Output the [x, y] coordinate of the center of the cell containing the given text.  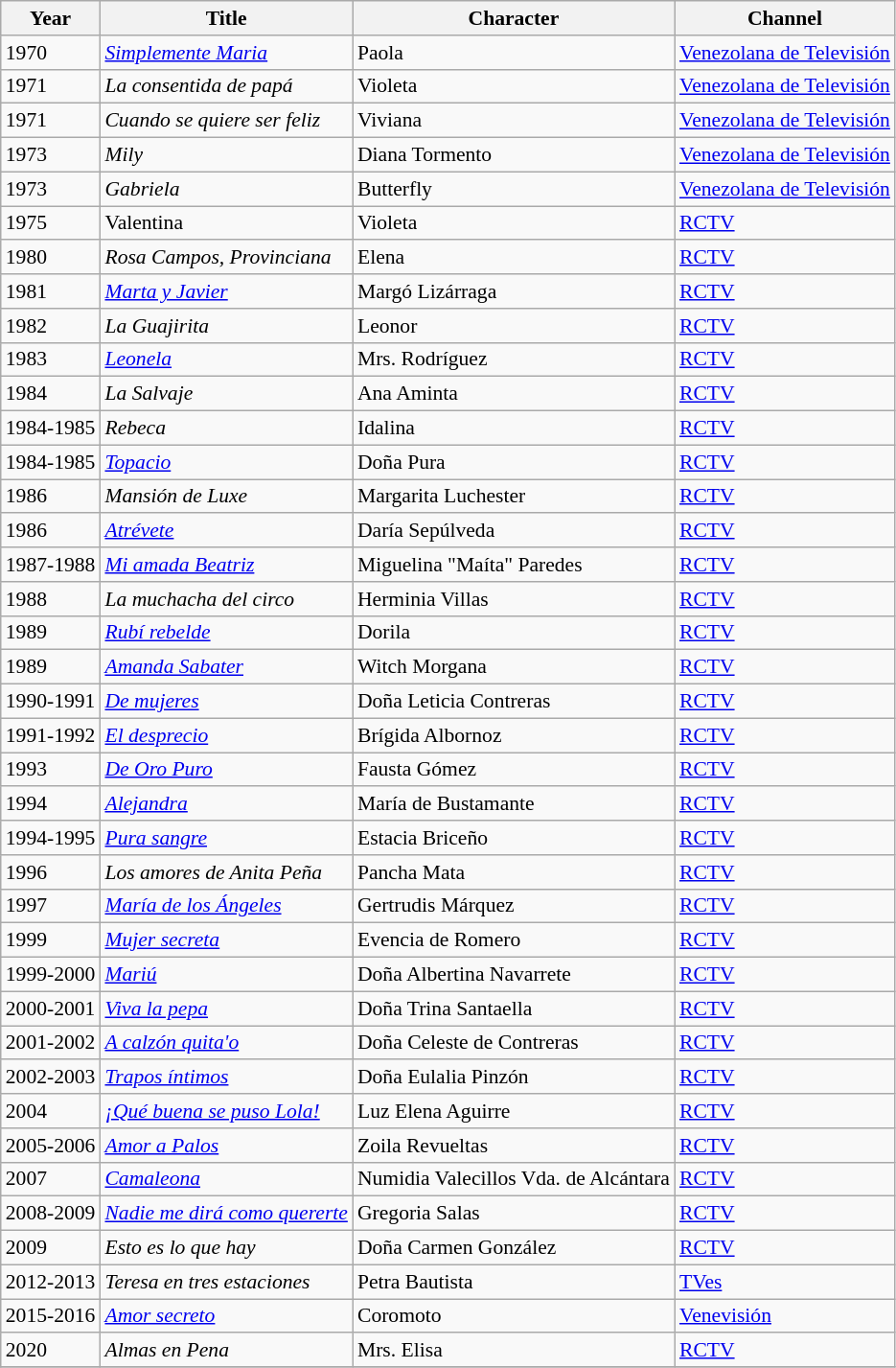
Rubí rebelde [226, 633]
Gabriela [226, 189]
2009 [51, 1248]
1990-1991 [51, 702]
Brígida Albornoz [514, 735]
Teresa en tres estaciones [226, 1282]
Pancha Mata [514, 872]
Almas en Pena [226, 1351]
1975 [51, 223]
Witch Morgana [514, 667]
2007 [51, 1179]
Amor a Palos [226, 1146]
Mansión de Luxe [226, 497]
Coromoto [514, 1316]
Amor secreto [226, 1316]
TVes [785, 1282]
Mily [226, 155]
1991-1992 [51, 735]
Viviana [514, 121]
Rebeca [226, 429]
De mujeres [226, 702]
2001-2002 [51, 1043]
Atrévete [226, 531]
Channel [785, 18]
Doña Carmen González [514, 1248]
Viva la pepa [226, 1009]
Pura sangre [226, 838]
1980 [51, 258]
Paola [514, 53]
Title [226, 18]
A calzón quita'o [226, 1043]
Elena [514, 258]
1999 [51, 940]
1996 [51, 872]
Petra Bautista [514, 1282]
2008-2009 [51, 1214]
Mujer secreta [226, 940]
1970 [51, 53]
Cuando se quiere ser feliz [226, 121]
Idalina [514, 429]
Diana Tormento [514, 155]
Evencia de Romero [514, 940]
1982 [51, 326]
Character [514, 18]
Daría Sepúlveda [514, 531]
Marta y Javier [226, 291]
Nadie me dirá como quererte [226, 1214]
Doña Leticia Contreras [514, 702]
Year [51, 18]
Amanda Sabater [226, 667]
La Guajirita [226, 326]
2002-2003 [51, 1078]
La Salvaje [226, 394]
Margó Lizárraga [514, 291]
2020 [51, 1351]
2015-2016 [51, 1316]
Rosa Campos, Provinciana [226, 258]
Mrs. Elisa [514, 1351]
Venevisión [785, 1316]
Camaleona [226, 1179]
Luz Elena Aguirre [514, 1111]
Topacio [226, 462]
1997 [51, 906]
Leonor [514, 326]
Margarita Luchester [514, 497]
Leonela [226, 359]
Gregoria Salas [514, 1214]
1993 [51, 770]
Butterfly [514, 189]
La consentida de papá [226, 86]
1994 [51, 804]
1981 [51, 291]
¡Qué buena se puso Lola! [226, 1111]
Ana Aminta [514, 394]
1988 [51, 599]
Zoila Revueltas [514, 1146]
Fausta Gómez [514, 770]
Gertrudis Márquez [514, 906]
1987-1988 [51, 565]
Herminia Villas [514, 599]
2005-2006 [51, 1146]
1984 [51, 394]
El desprecio [226, 735]
Dorila [514, 633]
Simplemente Maria [226, 53]
Mi amada Beatriz [226, 565]
De Oro Puro [226, 770]
Doña Albertina Navarrete [514, 975]
1983 [51, 359]
María de Bustamante [514, 804]
María de los Ángeles [226, 906]
Valentina [226, 223]
Estacia Briceño [514, 838]
Los amores de Anita Peña [226, 872]
Mariú [226, 975]
2004 [51, 1111]
2012-2013 [51, 1282]
La muchacha del circo [226, 599]
2000-2001 [51, 1009]
Miguelina "Maíta" Paredes [514, 565]
Numidia Valecillos Vda. de Alcántara [514, 1179]
1994-1995 [51, 838]
Alejandra [226, 804]
1999-2000 [51, 975]
Doña Celeste de Contreras [514, 1043]
Doña Pura [514, 462]
Mrs. Rodríguez [514, 359]
Trapos íntimos [226, 1078]
Esto es lo que hay [226, 1248]
Doña Eulalia Pinzón [514, 1078]
Doña Trina Santaella [514, 1009]
